Return the (x, y) coordinate for the center point of the cell that contains the specified text.  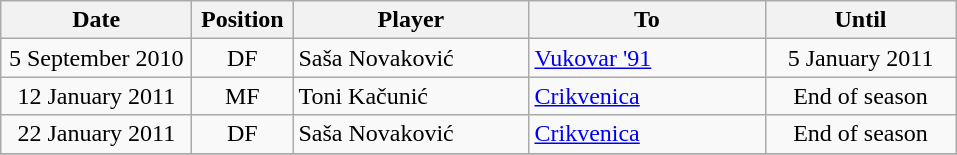
12 January 2011 (96, 96)
Position (242, 20)
Toni Kačunić (411, 96)
Until (860, 20)
Date (96, 20)
To (647, 20)
22 January 2011 (96, 134)
Vukovar '91 (647, 58)
5 September 2010 (96, 58)
5 January 2011 (860, 58)
MF (242, 96)
Player (411, 20)
